Return the (X, Y) coordinate for the center point of the cell that contains the specified text.  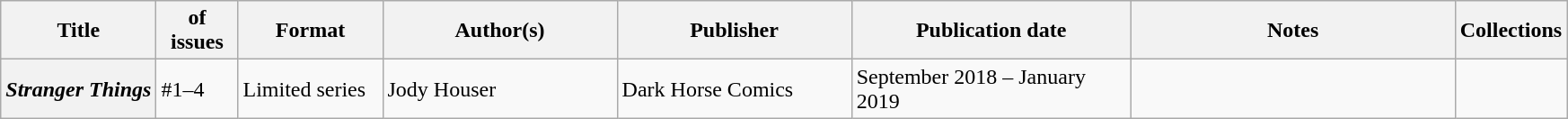
Jody Houser (499, 88)
Stranger Things (79, 88)
Author(s) (499, 31)
Collections (1511, 31)
Publication date (991, 31)
#1–4 (198, 88)
of issues (198, 31)
Title (79, 31)
Limited series (311, 88)
Format (311, 31)
Publisher (735, 31)
Notes (1293, 31)
Dark Horse Comics (735, 88)
September 2018 – January 2019 (991, 88)
